From the cell containing the given text, extract its center point as [x, y] coordinate. 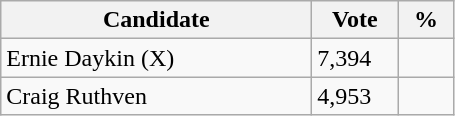
% [426, 20]
Ernie Daykin (X) [156, 58]
Craig Ruthven [156, 96]
7,394 [355, 58]
Vote [355, 20]
4,953 [355, 96]
Candidate [156, 20]
